Identify which cell holds the provided text, then report its (X, Y) central coordinate. 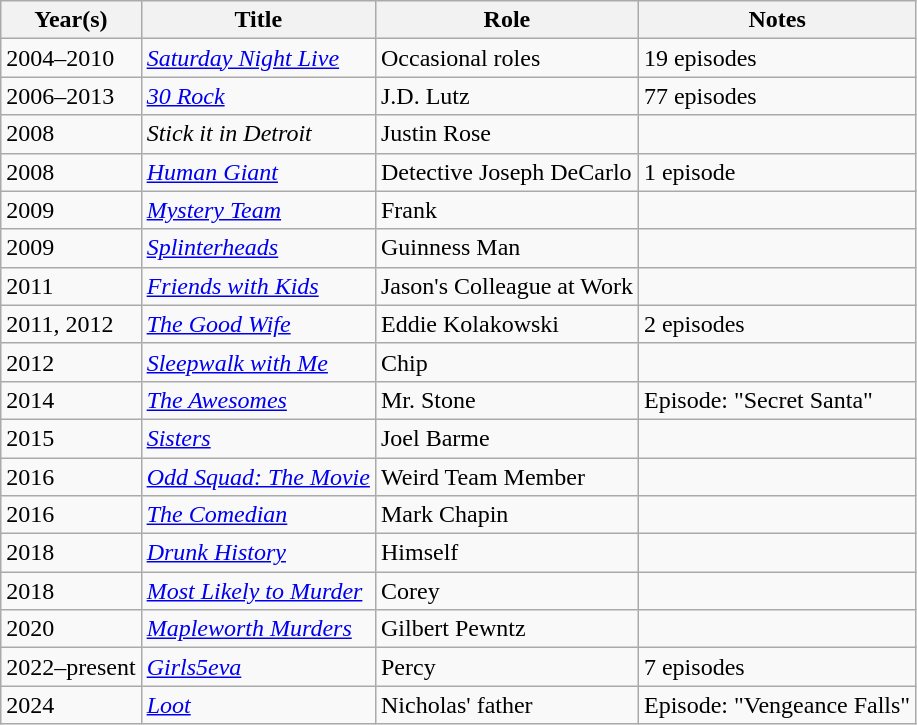
Episode: "Secret Santa" (776, 400)
Gilbert Pewntz (506, 629)
Himself (506, 553)
19 episodes (776, 58)
The Awesomes (258, 400)
The Comedian (258, 515)
Human Giant (258, 172)
1 episode (776, 172)
Saturday Night Live (258, 58)
Jason's Colleague at Work (506, 286)
2012 (71, 362)
Percy (506, 667)
Corey (506, 591)
Mr. Stone (506, 400)
30 Rock (258, 96)
Detective Joseph DeCarlo (506, 172)
Chip (506, 362)
2015 (71, 438)
2014 (71, 400)
7 episodes (776, 667)
Sisters (258, 438)
Sleepwalk with Me (258, 362)
Eddie Kolakowski (506, 324)
2011, 2012 (71, 324)
Splinterheads (258, 248)
2 episodes (776, 324)
Role (506, 20)
2006–2013 (71, 96)
Mark Chapin (506, 515)
Odd Squad: The Movie (258, 477)
2004–2010 (71, 58)
Mystery Team (258, 210)
Episode: "Vengeance Falls" (776, 705)
Title (258, 20)
Notes (776, 20)
Weird Team Member (506, 477)
Justin Rose (506, 134)
2022–present (71, 667)
77 episodes (776, 96)
J.D. Lutz (506, 96)
Joel Barme (506, 438)
Year(s) (71, 20)
Frank (506, 210)
Most Likely to Murder (258, 591)
The Good Wife (258, 324)
Girls5eva (258, 667)
Nicholas' father (506, 705)
Drunk History (258, 553)
2024 (71, 705)
2020 (71, 629)
Occasional roles (506, 58)
Guinness Man (506, 248)
2011 (71, 286)
Stick it in Detroit (258, 134)
Mapleworth Murders (258, 629)
Friends with Kids (258, 286)
Loot (258, 705)
